Locate the cell with the specified text and output its [X, Y] center coordinate. 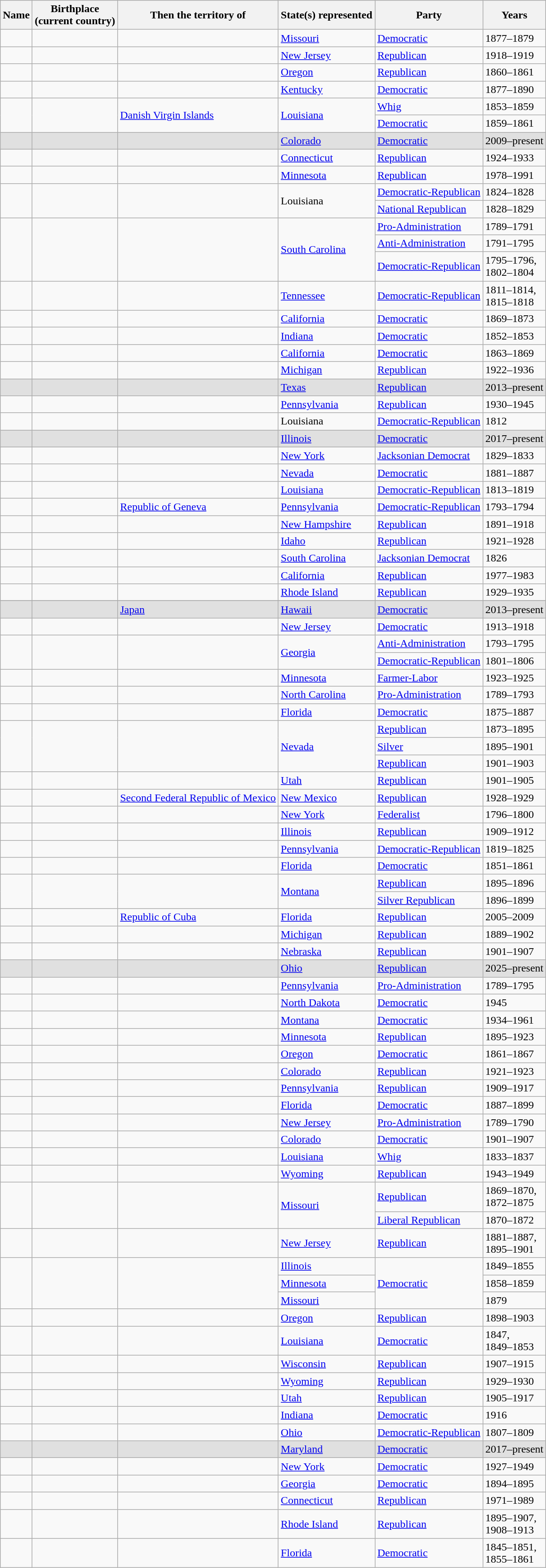
1978–1991 [514, 175]
1913–1918 [514, 627]
Idaho [326, 541]
1828–1829 [514, 209]
2009–present [514, 141]
Danish Virgin Islands [198, 115]
1833–1837 [514, 1157]
1921–1923 [514, 1071]
1807–1809 [514, 1432]
Silver Republican [429, 900]
2005–2009 [514, 917]
Nebraska [326, 951]
Second Federal Republic of Mexico [198, 797]
1796–1800 [514, 815]
1881–1887 [514, 473]
1858–1859 [514, 1283]
1898–1903 [514, 1317]
1870–1872 [514, 1220]
Years [514, 15]
Silver [429, 746]
Maryland [326, 1449]
North Dakota [326, 1003]
North Carolina [326, 695]
1847, 1849–1853 [514, 1340]
1945 [514, 1003]
Japan [198, 610]
1813–1819 [514, 490]
1894–1895 [514, 1484]
1916 [514, 1415]
Republic of Geneva [198, 507]
1852–1853 [514, 336]
1905–1917 [514, 1398]
1811–1814, 1815–1818 [514, 296]
1901–1903 [514, 763]
1921–1928 [514, 541]
National Republican [429, 209]
1853–1859 [514, 106]
1795–1796, 1802–1804 [514, 267]
1929–1930 [514, 1381]
1909–1912 [514, 832]
Name [16, 15]
1793–1795 [514, 644]
1934–1961 [514, 1020]
Liberal Republican [429, 1220]
Farmer-Labor [429, 678]
Birthplace(current country) [75, 15]
Party [429, 15]
1845–1851, 1855–1861 [514, 1553]
1887–1899 [514, 1105]
1895–1923 [514, 1037]
1863–1869 [514, 353]
1873–1895 [514, 729]
1930–1945 [514, 404]
1922–1936 [514, 370]
1891–1918 [514, 524]
1895–1901 [514, 746]
1877–1879 [514, 38]
Hawaii [326, 610]
Federalist [429, 815]
1977–1983 [514, 575]
1869–1873 [514, 319]
1801–1806 [514, 661]
Republic of Cuba [198, 917]
State(s) represented [326, 15]
1927–1949 [514, 1466]
1881–1887, 1895–1901 [514, 1243]
1851–1861 [514, 866]
1789–1791 [514, 226]
1877–1890 [514, 89]
1929–1935 [514, 592]
1909–1917 [514, 1088]
1829–1833 [514, 455]
1789–1795 [514, 985]
1907–1915 [514, 1364]
1860–1861 [514, 72]
1923–1925 [514, 678]
New Mexico [326, 797]
1895–1896 [514, 883]
1793–1794 [514, 507]
Kentucky [326, 89]
1824–1828 [514, 192]
1924–1933 [514, 158]
1861–1867 [514, 1054]
Tennessee [326, 296]
1918–1919 [514, 55]
Wisconsin [326, 1364]
1895–1907, 1908–1913 [514, 1524]
1789–1790 [514, 1122]
1819–1825 [514, 849]
1901–1905 [514, 780]
1971–1989 [514, 1501]
1879 [514, 1300]
Then the territory of [198, 15]
1875–1887 [514, 712]
1791–1795 [514, 243]
Texas [326, 387]
1896–1899 [514, 900]
1869–1870, 1872–1875 [514, 1197]
1826 [514, 558]
1943–1949 [514, 1174]
1812 [514, 421]
New Hampshire [326, 524]
1928–1929 [514, 797]
1859–1861 [514, 124]
1789–1793 [514, 695]
1889–1902 [514, 934]
1849–1855 [514, 1266]
2025–present [514, 968]
